Identify which cell holds the provided text, then report its (x, y) central coordinate. 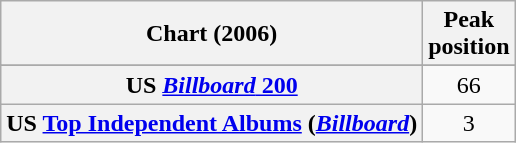
Peak position (469, 34)
3 (469, 123)
US Billboard 200 (212, 85)
66 (469, 85)
Chart (2006) (212, 34)
US Top Independent Albums (Billboard) (212, 123)
